Scan for the cell matching the given text and deliver its [x, y] coordinate at center. 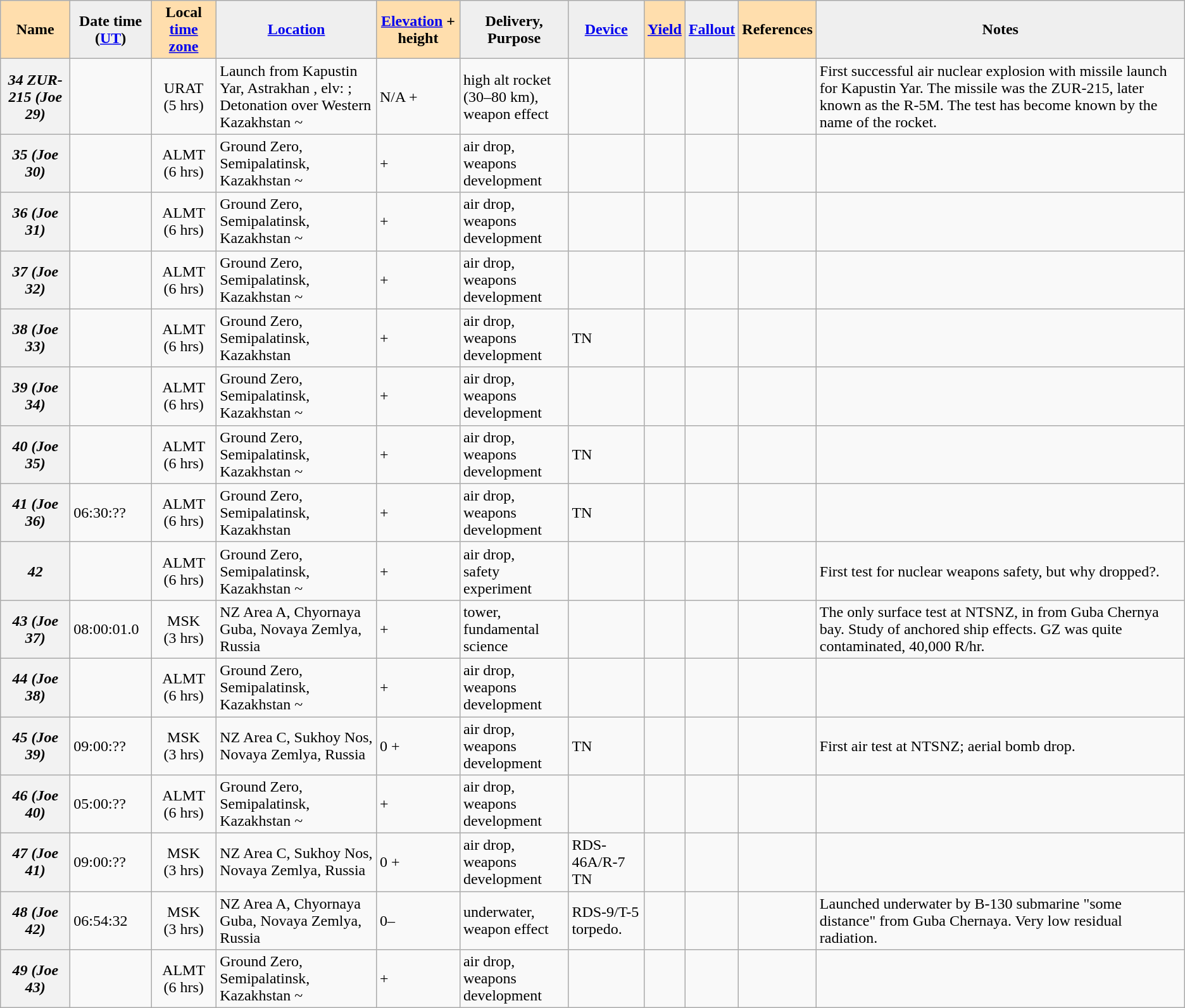
34 ZUR-215 (Joe 29) [35, 96]
high alt rocket (30–80 km),weapon effect [514, 96]
RDS-46A/R-7 TN [606, 862]
air drop,safety experiment [514, 571]
First air test at NTSNZ; aerial bomb drop. [1000, 745]
Date time (UT) [111, 30]
38 (Joe 33) [35, 338]
Local time zone [184, 30]
05:00:?? [111, 804]
References [777, 30]
Device [606, 30]
Yield [665, 30]
36 (Joe 31) [35, 221]
35 (Joe 30) [35, 163]
47 (Joe 41) [35, 862]
tower,fundamental science [514, 629]
43 (Joe 37) [35, 629]
Launched underwater by B-130 submarine "some distance" from Guba Chernaya. Very low residual radiation. [1000, 921]
37 (Joe 32) [35, 280]
44 (Joe 38) [35, 687]
N/A + [418, 96]
06:30:?? [111, 513]
06:54:32 [111, 921]
Location [296, 30]
41 (Joe 36) [35, 513]
RDS-9/T-5 torpedo. [606, 921]
0– [418, 921]
First test for nuclear weapons safety, but why dropped?. [1000, 571]
42 [35, 571]
Name [35, 30]
45 (Joe 39) [35, 745]
Notes [1000, 30]
49 (Joe 43) [35, 979]
46 (Joe 40) [35, 804]
08:00:01.0 [111, 629]
48 (Joe 42) [35, 921]
39 (Joe 34) [35, 396]
Delivery, Purpose [514, 30]
URAT (5 hrs) [184, 96]
Elevation + height [418, 30]
The only surface test at NTSNZ, in from Guba Chernya bay. Study of anchored ship effects. GZ was quite contaminated, 40,000 R/hr. [1000, 629]
40 (Joe 35) [35, 454]
Fallout [712, 30]
underwater,weapon effect [514, 921]
Launch from Kapustin Yar, Astrakhan , elv: ;Detonation over Western Kazakhstan ~ [296, 96]
